Search for the cell housing the specified text and yield its (X, Y) center coordinate. 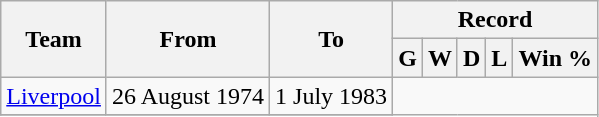
Liverpool (54, 96)
Win % (556, 58)
G (408, 58)
Team (54, 39)
To (332, 39)
Record (496, 20)
1 July 1983 (332, 96)
D (471, 58)
L (500, 58)
W (440, 58)
26 August 1974 (188, 96)
From (188, 39)
